From the cell containing the given text, extract its center point as [X, Y] coordinate. 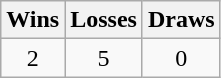
0 [181, 58]
Losses [104, 20]
Wins [33, 20]
2 [33, 58]
Draws [181, 20]
5 [104, 58]
